Return [X, Y] of the center of cell containing provided text 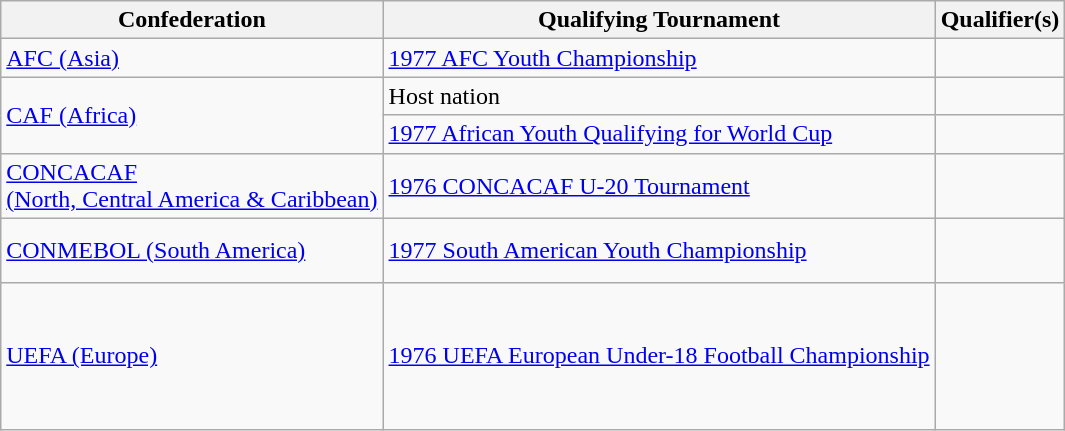
UEFA (Europe) [192, 356]
Qualifying Tournament [659, 20]
1976 CONCACAF U-20 Tournament [659, 186]
Qualifier(s) [1000, 20]
Host nation [659, 96]
CAF (Africa) [192, 115]
Confederation [192, 20]
1977 AFC Youth Championship [659, 58]
1976 UEFA European Under-18 Football Championship [659, 356]
1977 African Youth Qualifying for World Cup [659, 134]
1977 South American Youth Championship [659, 250]
AFC (Asia) [192, 58]
CONMEBOL (South America) [192, 250]
CONCACAF (North, Central America & Caribbean) [192, 186]
